Search for the cell housing the specified text and yield its (X, Y) center coordinate. 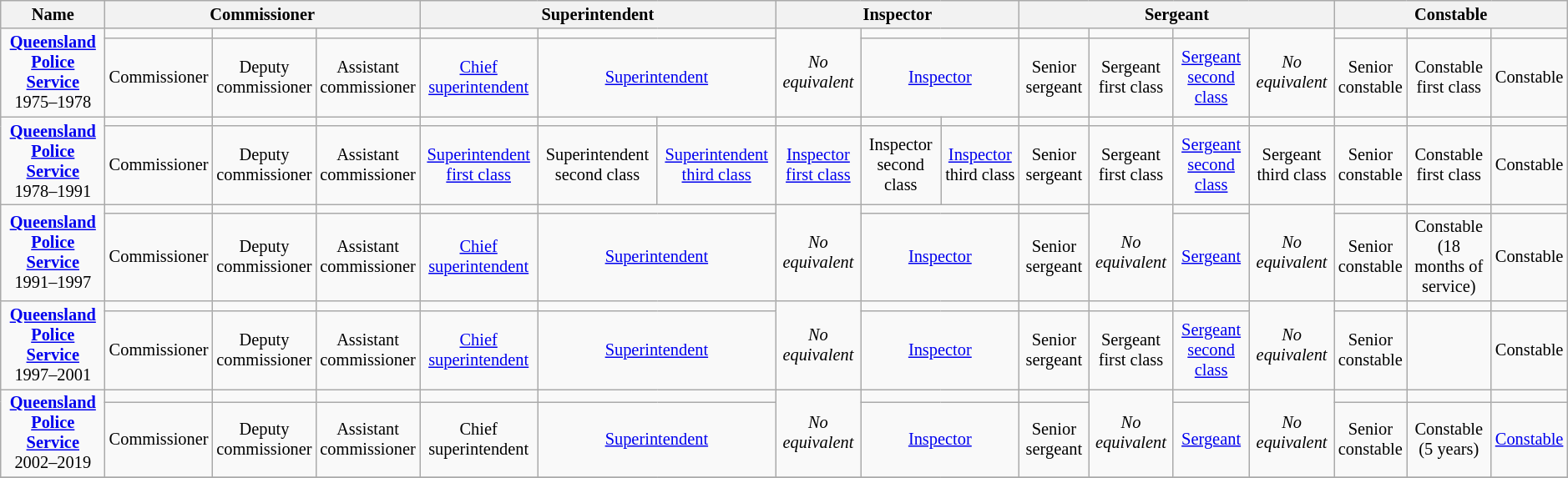
Queensland Police Service1975–1978 (53, 73)
Inspector second class (901, 165)
Constable(18 months of service) (1449, 257)
Name (53, 15)
Sergeant third class (1292, 165)
Inspector third class (980, 165)
Superintendent second class (598, 165)
Queensland Police Service1978–1991 (53, 161)
Inspector first class (818, 165)
Superintendent first class (479, 165)
Queensland Police Service1991–1997 (53, 254)
Seniorsergeant (1054, 440)
Queensland Police Service1997–2001 (53, 345)
Constable(5 years) (1449, 440)
Queensland Police Service2002–2019 (53, 434)
Chiefsuperintendent (479, 440)
Superintendent third class (716, 165)
